Detect which cell encompasses the target text, then output its [x, y] center coordinate. 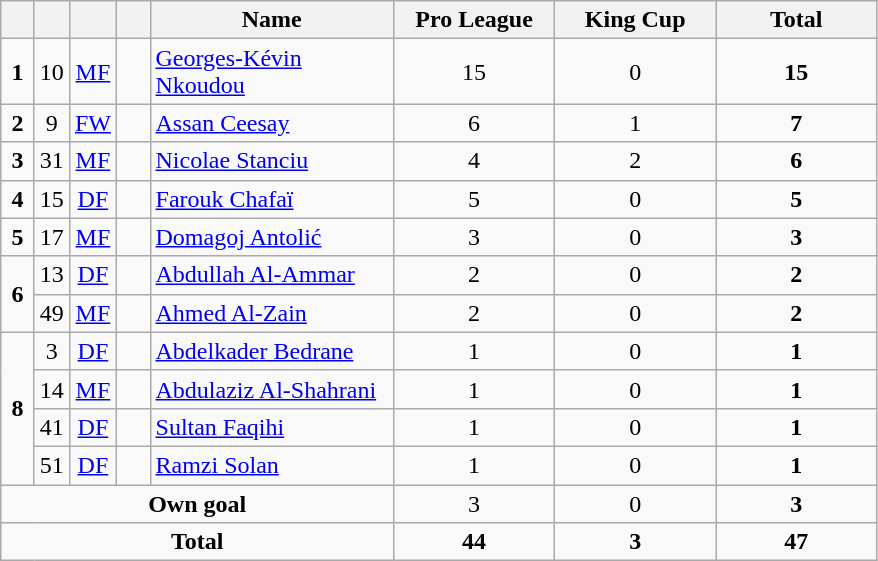
Ramzi Solan [272, 465]
8 [18, 408]
51 [52, 465]
41 [52, 427]
49 [52, 313]
Abdulaziz Al-Shahrani [272, 389]
Ahmed Al-Zain [272, 313]
13 [52, 275]
FW [92, 123]
44 [474, 542]
31 [52, 161]
7 [796, 123]
Pro League [474, 20]
Nicolae Stanciu [272, 161]
Name [272, 20]
47 [796, 542]
10 [52, 72]
Own goal [198, 503]
Domagoj Antolić [272, 237]
14 [52, 389]
Georges-Kévin Nkoudou [272, 72]
Farouk Chafaï [272, 199]
Sultan Faqihi [272, 427]
17 [52, 237]
Assan Ceesay [272, 123]
9 [52, 123]
King Cup [636, 20]
Abdullah Al-Ammar [272, 275]
Abdelkader Bedrane [272, 351]
